Detect which cell encompasses the target text, then output its (x, y) center coordinate. 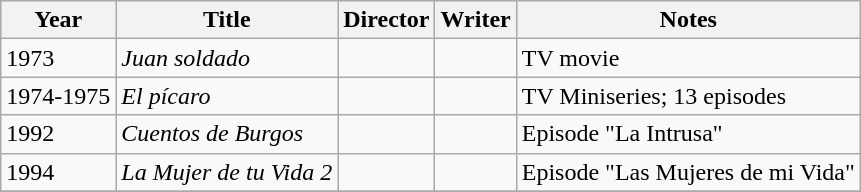
La Mujer de tu Vida 2 (227, 172)
1974-1975 (58, 96)
1992 (58, 134)
Writer (476, 20)
Cuentos de Burgos (227, 134)
1973 (58, 58)
Episode "Las Mujeres de mi Vida" (688, 172)
1994 (58, 172)
Juan soldado (227, 58)
Title (227, 20)
Director (386, 20)
Episode "La Intrusa" (688, 134)
El pícaro (227, 96)
TV Miniseries; 13 episodes (688, 96)
Notes (688, 20)
TV movie (688, 58)
Year (58, 20)
